Scan for the cell matching the given text and deliver its [x, y] coordinate at center. 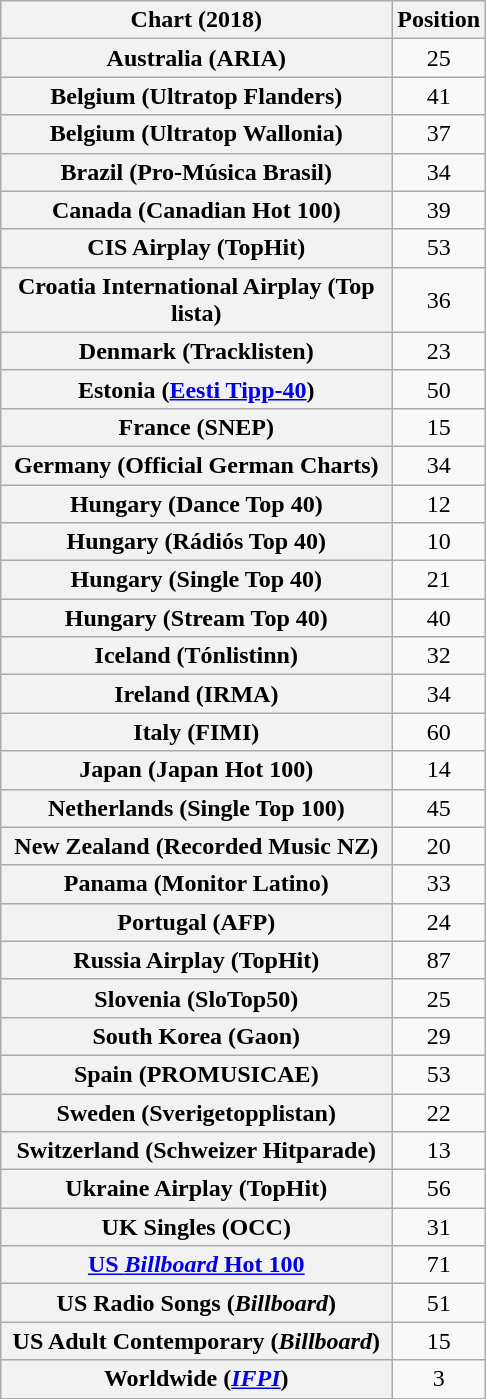
10 [439, 542]
South Korea (Gaon) [196, 1036]
Belgium (Ultratop Flanders) [196, 96]
12 [439, 503]
Position [439, 20]
Hungary (Rádiós Top 40) [196, 542]
40 [439, 618]
Germany (Official German Charts) [196, 465]
31 [439, 1227]
Ukraine Airplay (TopHit) [196, 1189]
60 [439, 732]
87 [439, 960]
Sweden (Sverigetopplistan) [196, 1113]
32 [439, 656]
3 [439, 1379]
Brazil (Pro-Música Brasil) [196, 172]
33 [439, 884]
37 [439, 134]
39 [439, 210]
50 [439, 389]
UK Singles (OCC) [196, 1227]
Hungary (Single Top 40) [196, 580]
14 [439, 770]
71 [439, 1265]
Spain (PROMUSICAE) [196, 1074]
Denmark (Tracklisten) [196, 351]
US Billboard Hot 100 [196, 1265]
France (SNEP) [196, 427]
23 [439, 351]
Belgium (Ultratop Wallonia) [196, 134]
Netherlands (Single Top 100) [196, 808]
US Adult Contemporary (Billboard) [196, 1341]
29 [439, 1036]
21 [439, 580]
New Zealand (Recorded Music NZ) [196, 846]
US Radio Songs (Billboard) [196, 1303]
Worldwide (IFPI) [196, 1379]
Chart (2018) [196, 20]
Canada (Canadian Hot 100) [196, 210]
Australia (ARIA) [196, 58]
41 [439, 96]
24 [439, 922]
Slovenia (SloTop50) [196, 998]
Iceland (Tónlistinn) [196, 656]
Japan (Japan Hot 100) [196, 770]
51 [439, 1303]
22 [439, 1113]
Hungary (Dance Top 40) [196, 503]
36 [439, 300]
Panama (Monitor Latino) [196, 884]
45 [439, 808]
20 [439, 846]
Italy (FIMI) [196, 732]
56 [439, 1189]
Russia Airplay (TopHit) [196, 960]
CIS Airplay (TopHit) [196, 248]
Ireland (IRMA) [196, 694]
13 [439, 1151]
Portugal (AFP) [196, 922]
Estonia (Eesti Tipp-40) [196, 389]
Croatia International Airplay (Top lista) [196, 300]
Switzerland (Schweizer Hitparade) [196, 1151]
Hungary (Stream Top 40) [196, 618]
